Determine the (x, y) coordinate at the center of the cell enclosing the given text.  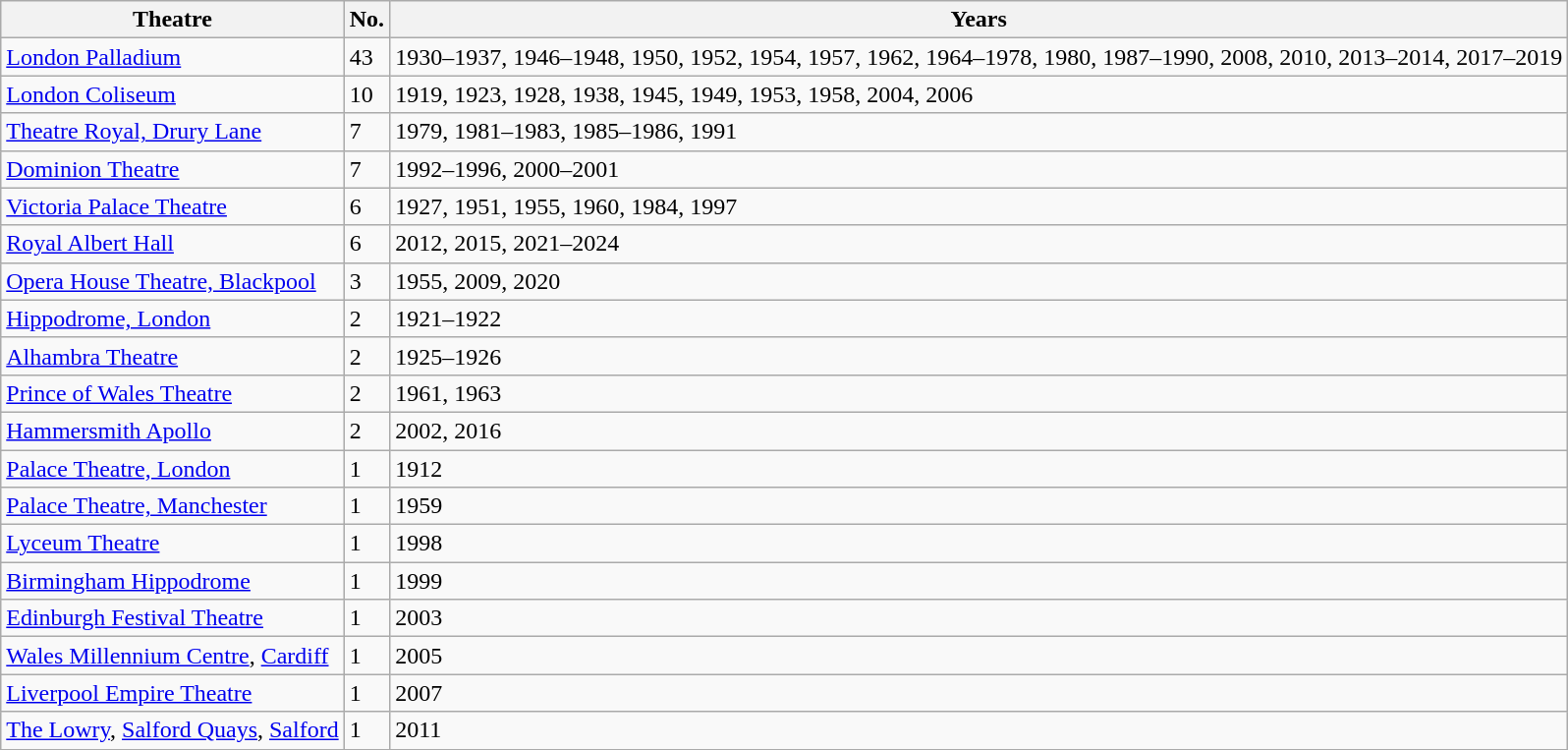
Theatre Royal, Drury Lane (173, 132)
1955, 2009, 2020 (979, 281)
1925–1926 (979, 356)
Dominion Theatre (173, 169)
Royal Albert Hall (173, 244)
Prince of Wales Theatre (173, 393)
2005 (979, 656)
No. (366, 20)
43 (366, 57)
Edinburgh Festival Theatre (173, 618)
London Palladium (173, 57)
Birmingham Hippodrome (173, 581)
2012, 2015, 2021–2024 (979, 244)
Hippodrome, London (173, 318)
1998 (979, 544)
1992–1996, 2000–2001 (979, 169)
3 (366, 281)
Hammersmith Apollo (173, 431)
Opera House Theatre, Blackpool (173, 281)
1959 (979, 506)
Wales Millennium Centre, Cardiff (173, 656)
1999 (979, 581)
1930–1937, 1946–1948, 1950, 1952, 1954, 1957, 1962, 1964–1978, 1980, 1987–1990, 2008, 2010, 2013–2014, 2017–2019 (979, 57)
2002, 2016 (979, 431)
London Coliseum (173, 94)
1961, 1963 (979, 393)
Lyceum Theatre (173, 544)
Alhambra Theatre (173, 356)
1921–1922 (979, 318)
1927, 1951, 1955, 1960, 1984, 1997 (979, 206)
2003 (979, 618)
Liverpool Empire Theatre (173, 693)
Theatre (173, 20)
Years (979, 20)
1912 (979, 469)
2011 (979, 730)
Palace Theatre, Manchester (173, 506)
1979, 1981–1983, 1985–1986, 1991 (979, 132)
Victoria Palace Theatre (173, 206)
Palace Theatre, London (173, 469)
The Lowry, Salford Quays, Salford (173, 730)
1919, 1923, 1928, 1938, 1945, 1949, 1953, 1958, 2004, 2006 (979, 94)
2007 (979, 693)
10 (366, 94)
